Locate the cell with the specified text and output its [x, y] center coordinate. 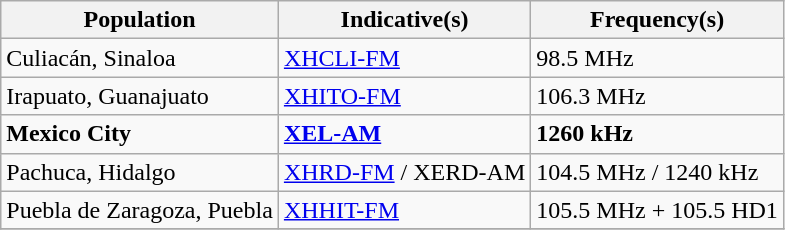
105.5 MHz + 105.5 HD1 [658, 210]
XHCLI-FM [404, 58]
XEL-AM [404, 134]
106.3 MHz [658, 96]
98.5 MHz [658, 58]
Frequency(s) [658, 20]
XHHIT-FM [404, 210]
Pachuca, Hidalgo [140, 172]
Population [140, 20]
104.5 MHz / 1240 kHz [658, 172]
Culiacán, Sinaloa [140, 58]
Mexico City [140, 134]
Puebla de Zaragoza, Puebla [140, 210]
XHITO-FM [404, 96]
1260 kHz [658, 134]
Indicative(s) [404, 20]
Irapuato, Guanajuato [140, 96]
XHRD-FM / XERD-AM [404, 172]
